Locate the cell with the specified text and output its (X, Y) center coordinate. 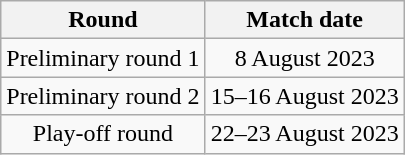
8 August 2023 (304, 58)
Match date (304, 20)
22–23 August 2023 (304, 134)
Preliminary round 1 (103, 58)
Play-off round (103, 134)
15–16 August 2023 (304, 96)
Round (103, 20)
Preliminary round 2 (103, 96)
